Return the (x, y) coordinate for the center point of the cell that contains the specified text.  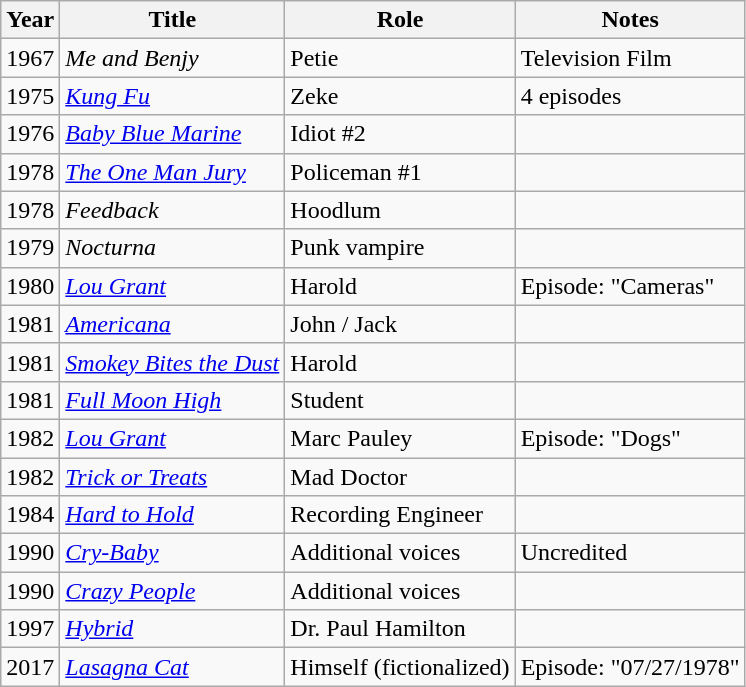
4 episodes (630, 96)
Me and Benjy (172, 58)
Hybrid (172, 629)
Hoodlum (400, 210)
Lasagna Cat (172, 667)
Episode: "Dogs" (630, 438)
Cry-Baby (172, 553)
Notes (630, 20)
Student (400, 400)
1997 (30, 629)
1980 (30, 286)
Policeman #1 (400, 172)
Feedback (172, 210)
John / Jack (400, 324)
Uncredited (630, 553)
Episode: "07/27/1978" (630, 667)
Kung Fu (172, 96)
Smokey Bites the Dust (172, 362)
Nocturna (172, 248)
1979 (30, 248)
Dr. Paul Hamilton (400, 629)
1975 (30, 96)
Marc Pauley (400, 438)
Full Moon High (172, 400)
Zeke (400, 96)
Recording Engineer (400, 515)
Television Film (630, 58)
Role (400, 20)
Title (172, 20)
1976 (30, 134)
Punk vampire (400, 248)
The One Man Jury (172, 172)
2017 (30, 667)
Himself (fictionalized) (400, 667)
Idiot #2 (400, 134)
Year (30, 20)
Baby Blue Marine (172, 134)
Americana (172, 324)
1984 (30, 515)
Petie (400, 58)
Hard to Hold (172, 515)
Episode: "Cameras" (630, 286)
Crazy People (172, 591)
Mad Doctor (400, 477)
1967 (30, 58)
Trick or Treats (172, 477)
